Provide the (x, y) coordinate of the cell's center where the given text is located.  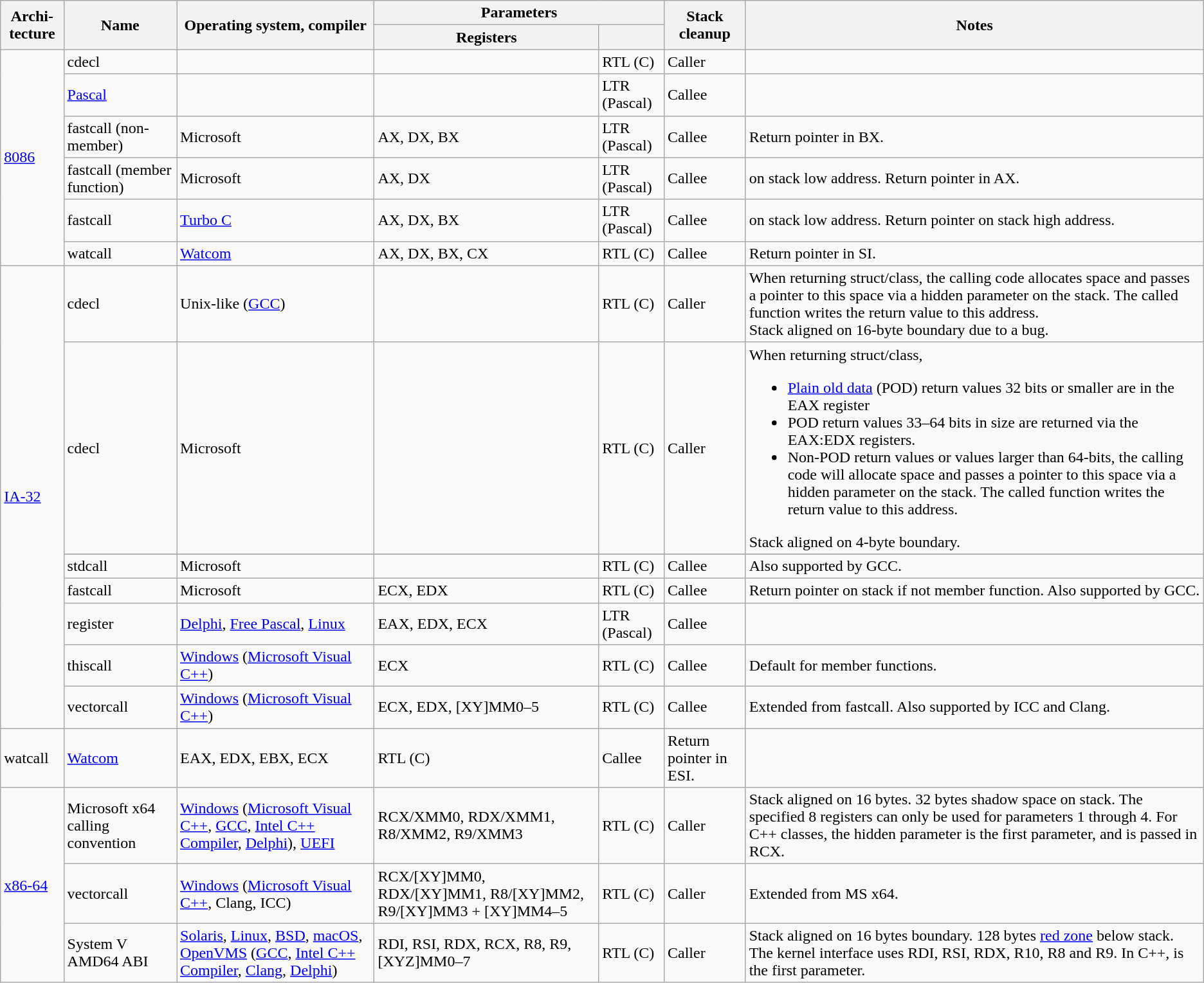
Also supported by GCC. (974, 566)
stdcall (120, 566)
fastcall (member function) (120, 179)
fastcall (non-member) (120, 136)
System V AMD64 ABI (120, 953)
Operating system, compiler (275, 25)
Registers (486, 37)
ECX (486, 666)
Windows (Microsoft Visual C++, Clang, ICC) (275, 894)
x86-64 (32, 885)
RCX/XMM0, RDX/XMM1, R8/XMM2, R9/XMM3 (486, 825)
Windows (Microsoft Visual C++, GCC, Intel C++ Compiler, Delphi), UEFI (275, 825)
IA-32 (32, 496)
register (120, 624)
Return pointer in BX. (974, 136)
on stack low address. Return pointer on stack high address. (974, 220)
Parameters (520, 13)
Extended from fastcall. Also supported by ICC and Clang. (974, 707)
Return pointer in SI. (974, 253)
Default for member functions. (974, 666)
EAX, EDX, EBX, ECX (275, 758)
on stack low address. Return pointer in AX. (974, 179)
Extended from MS x64. (974, 894)
Solaris, Linux, BSD, macOS, OpenVMS (GCC, Intel C++ Compiler, Clang, Delphi) (275, 953)
AX, DX (486, 179)
Return pointer on stack if not member function. Also supported by GCC. (974, 590)
Stack cleanup (705, 25)
AX, DX, BX, CX (486, 253)
ECX, EDX (486, 590)
Delphi, Free Pascal, Linux (275, 624)
Turbo C (275, 220)
RDI, RSI, RDX, RCX, R8, R9, [XYZ]MM0–7 (486, 953)
Archi­tecture (32, 25)
Unix-like (GCC) (275, 303)
8086 (32, 158)
EAX, EDX, ECX (486, 624)
Notes (974, 25)
Name (120, 25)
ECX, EDX, [XY]MM0–5 (486, 707)
Return pointer in ESI. (705, 758)
Pascal (120, 95)
Microsoft x64 calling convention (120, 825)
thiscall (120, 666)
RCX/[XY]MM0, RDX/[XY]MM1, R8/[XY]MM2, R9/[XY]MM3 + [XY]MM4–5 (486, 894)
